Extract the [x, y] coordinate from the center of the cell holding the provided text.  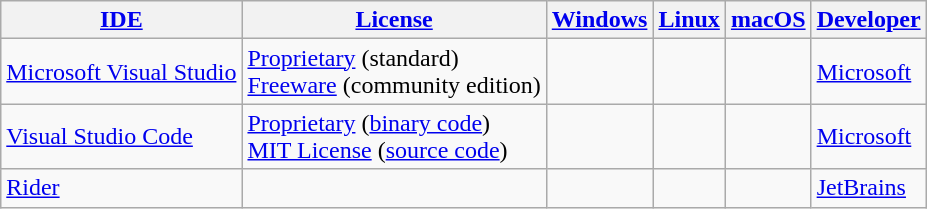
Rider [122, 188]
Microsoft Visual Studio [122, 72]
License [394, 20]
JetBrains [868, 188]
IDE [122, 20]
Windows [600, 20]
Visual Studio Code [122, 136]
macOS [768, 20]
Proprietary (binary code)MIT License (source code) [394, 136]
Linux [689, 20]
Developer [868, 20]
Proprietary (standard)Freeware (community edition) [394, 72]
